Pinpoint the cell where the given text exists, returning its (X, Y) midpoint coordinate. 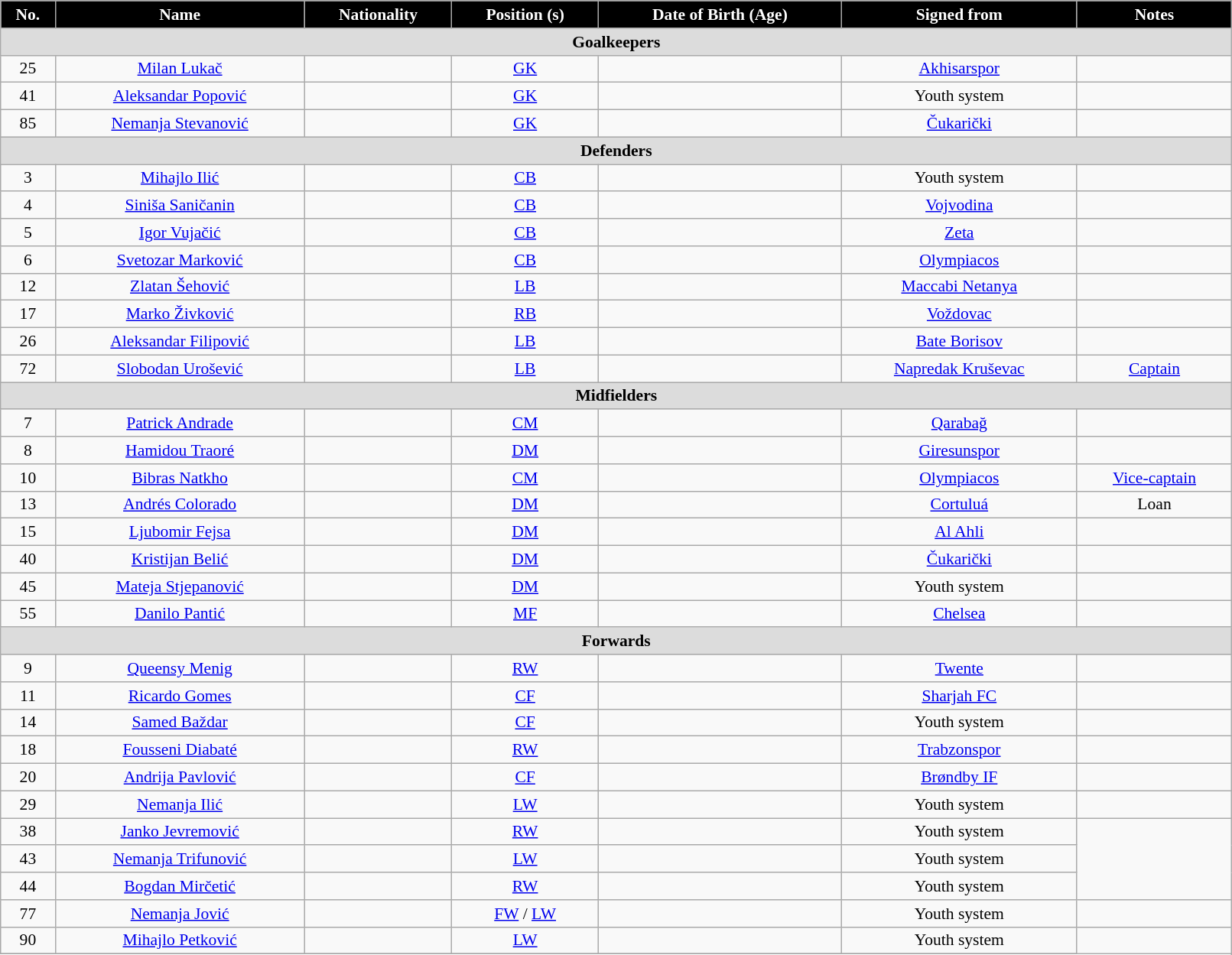
Igor Vujačić (180, 232)
5 (28, 232)
44 (28, 886)
Hamidou Traoré (180, 450)
Napredak Kruševac (959, 369)
Mihajlo Petković (180, 940)
FW / LW (525, 914)
Andrija Pavlović (180, 778)
Date of Birth (Age) (720, 15)
Aleksandar Popović (180, 96)
18 (28, 750)
Name (180, 15)
Cortuluá (959, 505)
Nemanja Stevanović (180, 124)
Goalkeepers (616, 42)
90 (28, 940)
43 (28, 859)
Midfielders (616, 396)
Qarabağ (959, 424)
Nemanja Ilić (180, 804)
Sharjah FC (959, 696)
Signed from (959, 15)
Nationality (378, 15)
Ljubomir Fejsa (180, 532)
Notes (1155, 15)
Aleksandar Filipović (180, 342)
Andrés Colorado (180, 505)
No. (28, 15)
72 (28, 369)
41 (28, 96)
Giresunspor (959, 450)
17 (28, 314)
Queensy Menig (180, 668)
4 (28, 206)
Twente (959, 668)
25 (28, 69)
Nemanja Trifunović (180, 859)
Loan (1155, 505)
Fousseni Diabaté (180, 750)
Captain (1155, 369)
Mateja Stjepanović (180, 586)
Milan Lukač (180, 69)
Forwards (616, 642)
55 (28, 614)
Janko Jevremović (180, 832)
Chelsea (959, 614)
7 (28, 424)
Bibras Natkho (180, 478)
Trabzonspor (959, 750)
29 (28, 804)
45 (28, 586)
Vojvodina (959, 206)
RB (525, 314)
Mihajlo Ilić (180, 178)
10 (28, 478)
8 (28, 450)
Bate Borisov (959, 342)
Siniša Saničanin (180, 206)
Zeta (959, 232)
Defenders (616, 151)
Danilo Pantić (180, 614)
Akhisarspor (959, 69)
14 (28, 723)
Maccabi Netanya (959, 287)
13 (28, 505)
Marko Živković (180, 314)
38 (28, 832)
85 (28, 124)
Samed Baždar (180, 723)
9 (28, 668)
Slobodan Urošević (180, 369)
77 (28, 914)
Bogdan Mirčetić (180, 886)
6 (28, 260)
Zlatan Šehović (180, 287)
20 (28, 778)
Vice-captain (1155, 478)
Al Ahli (959, 532)
Voždovac (959, 314)
Ricardo Gomes (180, 696)
Position (s) (525, 15)
MF (525, 614)
Brøndby IF (959, 778)
15 (28, 532)
Patrick Andrade (180, 424)
3 (28, 178)
Nemanja Jović (180, 914)
12 (28, 287)
26 (28, 342)
Kristijan Belić (180, 560)
11 (28, 696)
Svetozar Marković (180, 260)
40 (28, 560)
